Output the (X, Y) coordinate of the center of the cell containing the given text.  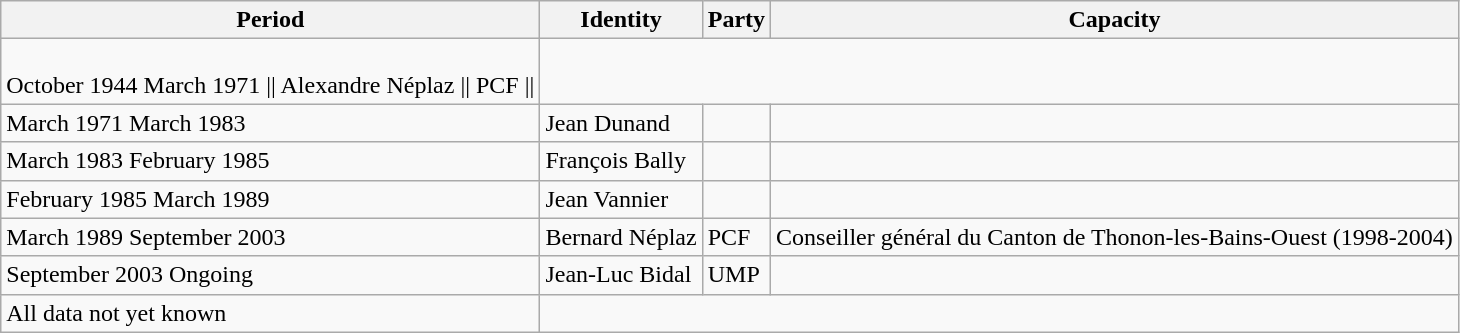
Party (736, 20)
Identity (621, 20)
Capacity (1115, 20)
March 1983 February 1985 (270, 161)
September 2003 Ongoing (270, 275)
Jean Dunand (621, 123)
Conseiller général du Canton de Thonon-les-Bains-Ouest (1998-2004) (1115, 237)
February 1985 March 1989 (270, 199)
François Bally (621, 161)
PCF (736, 237)
Bernard Néplaz (621, 237)
March 1971 March 1983 (270, 123)
Period (270, 20)
Jean-Luc Bidal (621, 275)
October 1944 March 1971 || Alexandre Néplaz || PCF || (270, 72)
All data not yet known (270, 313)
March 1989 September 2003 (270, 237)
UMP (736, 275)
Jean Vannier (621, 199)
